Search for the cell housing the specified text and yield its [X, Y] center coordinate. 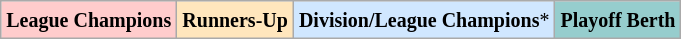
Playoff Berth [618, 20]
Runners-Up [236, 20]
Division/League Champions* [424, 20]
League Champions [89, 20]
